Detect which cell encompasses the target text, then output its (x, y) center coordinate. 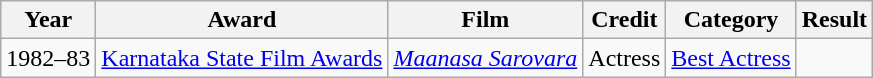
Film (486, 20)
Award (242, 20)
Credit (624, 20)
Result (834, 20)
Category (731, 20)
Year (48, 20)
Maanasa Sarovara (486, 58)
Best Actress (731, 58)
Karnataka State Film Awards (242, 58)
Actress (624, 58)
1982–83 (48, 58)
